Return the [x, y] coordinate for the center point of the cell that contains the specified text.  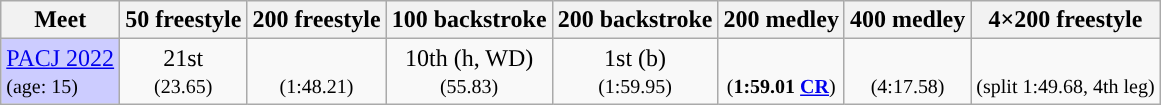
200 backstroke [635, 20]
21st(23.65) [184, 72]
1st (b)(1:59.95) [635, 72]
400 medley [907, 20]
4×200 freestyle [1066, 20]
(split 1:49.68, 4th leg) [1066, 72]
50 freestyle [184, 20]
100 backstroke [469, 20]
Meet [60, 20]
10th (h, WD)(55.83) [469, 72]
PACJ 2022(age: 15) [60, 72]
200 freestyle [316, 20]
(4:17.58) [907, 72]
200 medley [781, 20]
(1:59.01 CR) [781, 72]
(1:48.21) [316, 72]
